Pinpoint the cell where the given text exists, returning its (X, Y) midpoint coordinate. 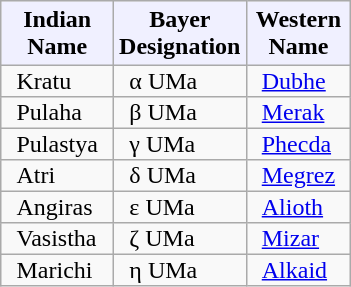
Phecda (298, 145)
ε UMa (180, 208)
η UMa (180, 271)
BayerDesignation (180, 34)
IndianName (58, 34)
Marichi (58, 271)
Dubhe (298, 82)
Megrez (298, 176)
Kratu (58, 82)
Merak (298, 113)
Atri (58, 176)
Pulastya (58, 145)
Pulaha (58, 113)
Alioth (298, 208)
Mizar (298, 239)
Alkaid (298, 271)
γ UMa (180, 145)
β UMa (180, 113)
Angiras (58, 208)
WesternName (298, 34)
Vasistha (58, 239)
δ UMa (180, 176)
ζ UMa (180, 239)
α UMa (180, 82)
